Pinpoint the cell where the given text exists, returning its (X, Y) midpoint coordinate. 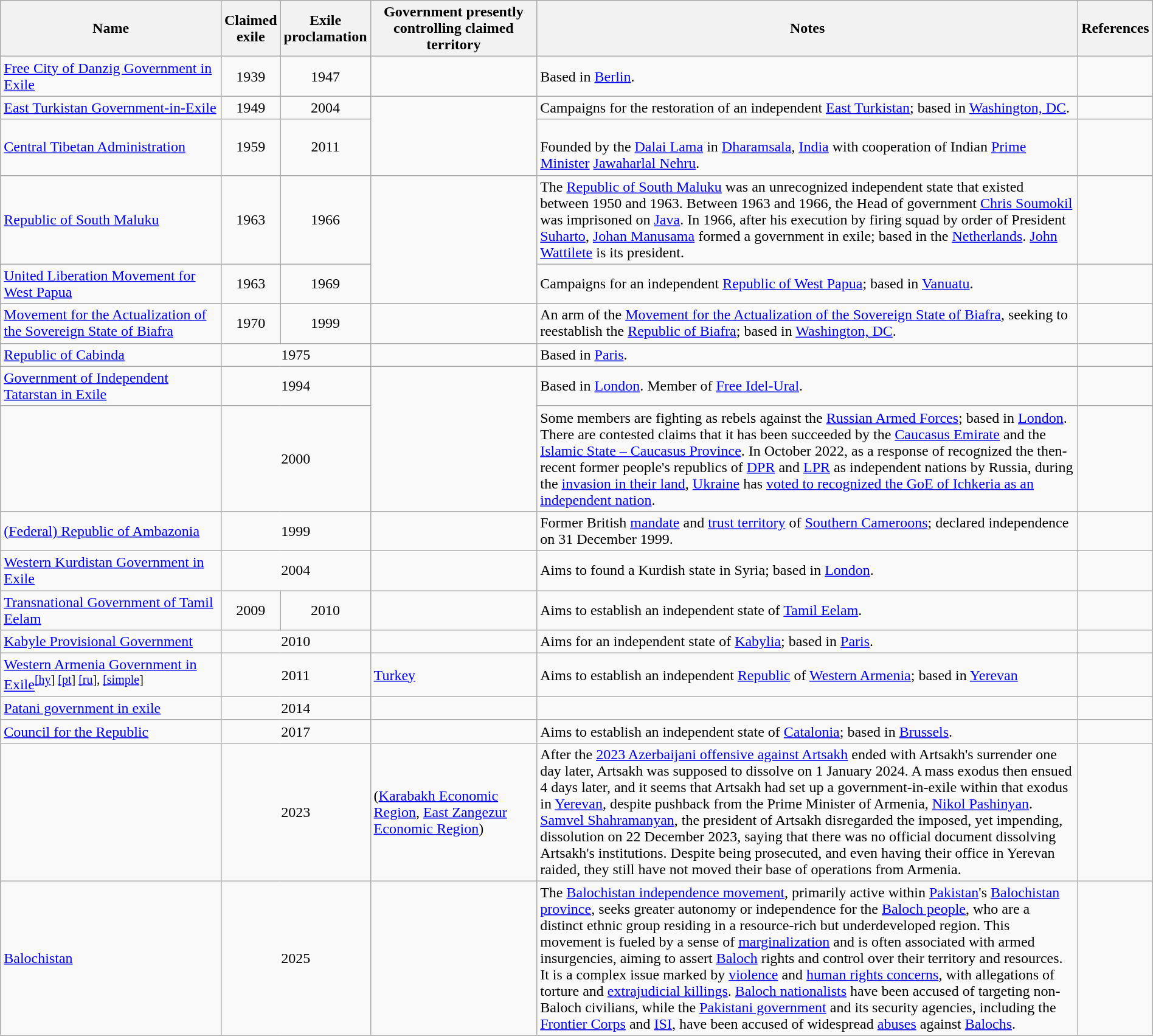
Aims to found a Kurdish state in Syria; based in London. (808, 571)
Based in Paris. (808, 355)
1959 (251, 147)
East Turkistan Government-in-Exile (111, 108)
Founded by the Dalai Lama in Dharamsala, India with cooperation of Indian Prime Minister Jawaharlal Nehru. (808, 147)
Based in London. Member of Free Idel-Ural. (808, 386)
2025 (296, 958)
Republic of South Maluku (111, 220)
United Liberation Movement for West Papua (111, 283)
Kabyle Provisional Government (111, 642)
(Federal) Republic of Ambazonia (111, 530)
Aims for an independent state of Kabylia; based in Paris. (808, 642)
Central Tibetan Administration (111, 147)
Name (111, 29)
Western Kurdistan Government in Exile (111, 571)
Campaigns for the restoration of an independent East Turkistan; based in Washington, DC. (808, 108)
2017 (296, 731)
2009 (251, 610)
Government of Independent Tatarstan in Exile (111, 386)
Aims to establish an independent Republic of Western Armenia; based in Yerevan (808, 675)
Movement for the Actualization of the Sovereign State of Biafra (111, 324)
Western Armenia Government in Exile[hy] [pt] [ru], [simple] (111, 675)
References (1115, 29)
Turkey (454, 675)
2014 (296, 708)
1949 (251, 108)
Balochistan (111, 958)
Aims to establish an independent state of Tamil Eelam. (808, 610)
Republic of Cabinda (111, 355)
Council for the Republic (111, 731)
1970 (251, 324)
Exile proclamation (325, 29)
2023 (296, 812)
Aims to establish an independent state of Catalonia; based in Brussels. (808, 731)
Campaigns for an independent Republic of West Papua; based in Vanuatu. (808, 283)
Free City of Danzig Government in Exile (111, 77)
(Karabakh Economic Region, East Zangezur Economic Region) (454, 812)
Former British mandate and trust territory of Southern Cameroons; declared independence on 31 December 1999. (808, 530)
1994 (296, 386)
Transnational Government of Tamil Eelam (111, 610)
Government presently controlling claimed territory (454, 29)
1947 (325, 77)
Notes (808, 29)
1975 (296, 355)
2000 (296, 459)
1966 (325, 220)
Based in Berlin. (808, 77)
1969 (325, 283)
1939 (251, 77)
Patani government in exile (111, 708)
Claimed exile (251, 29)
